Find where the given text appears and provide that cell's center as (x, y) coordinate. 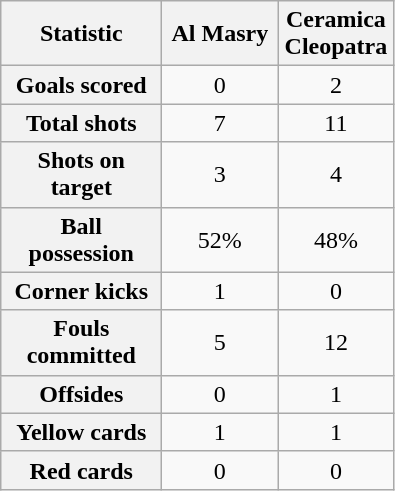
Al Masry (220, 34)
12 (336, 342)
Statistic (82, 34)
52% (220, 240)
4 (336, 174)
Goals scored (82, 85)
Shots on target (82, 174)
Corner kicks (82, 291)
Fouls committed (82, 342)
48% (336, 240)
Ball possession (82, 240)
Ceramica Cleopatra (336, 34)
Red cards (82, 470)
2 (336, 85)
3 (220, 174)
Offsides (82, 394)
Yellow cards (82, 432)
5 (220, 342)
11 (336, 123)
Total shots (82, 123)
7 (220, 123)
